Locate the cell with the specified text and output its (X, Y) center coordinate. 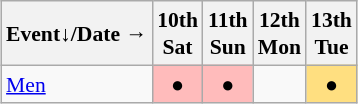
13thTue (332, 33)
11thSun (228, 33)
Men (76, 84)
Event↓/Date → (76, 33)
12thMon (280, 33)
10thSat (178, 33)
